Determine the (X, Y) coordinate at the center of the cell enclosing the given text.  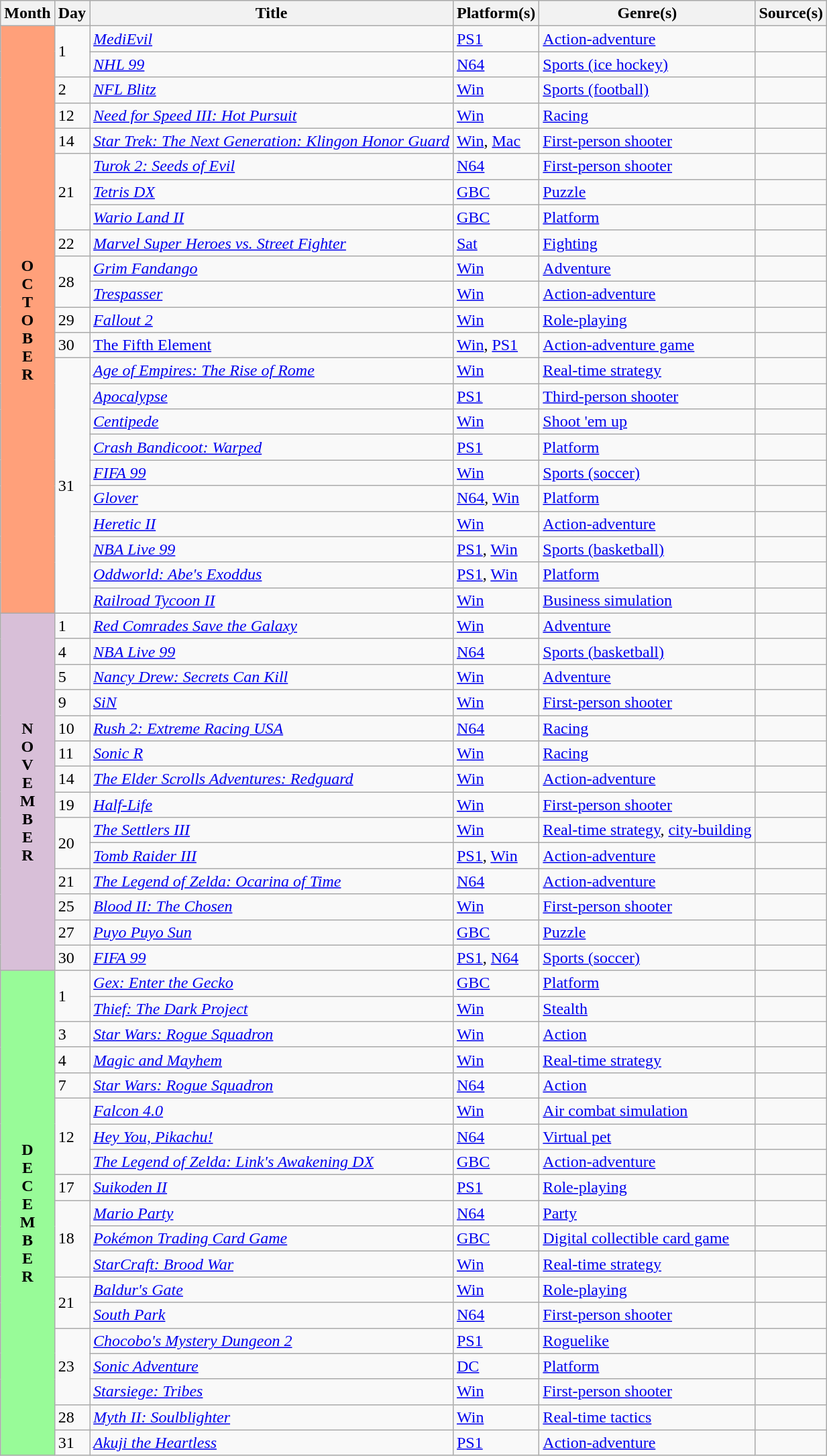
Crash Bandicoot: Warped (272, 447)
Railroad Tycoon II (272, 600)
NFL Blitz (272, 90)
Suikoden II (272, 1188)
2 (72, 90)
23 (72, 1366)
Puyo Puyo Sun (272, 932)
Oddworld: Abe's Exoddus (272, 575)
Tomb Raider III (272, 856)
Business simulation (647, 600)
Hey You, Pikachu! (272, 1137)
Grim Fandango (272, 268)
Heretic II (272, 524)
Fallout 2 (272, 320)
Starsiege: Tribes (272, 1392)
Apocalypse (272, 396)
Magic and Mayhem (272, 1060)
7 (72, 1085)
Win, PS1 (496, 345)
Action-adventure game (647, 345)
Akuji the Heartless (272, 1443)
Source(s) (791, 13)
18 (72, 1239)
MediEvil (272, 39)
Tetris DX (272, 192)
Marvel Super Heroes vs. Street Fighter (272, 243)
Need for Speed III: Hot Pursuit (272, 115)
Day (72, 13)
Stealth (647, 1009)
9 (72, 702)
Rush 2: Extreme Racing USA (272, 728)
Baldur's Gate (272, 1290)
The Settlers III (272, 830)
Turok 2: Seeds of Evil (272, 166)
Digital collectible card game (647, 1239)
10 (72, 728)
Trespasser (272, 294)
Air combat simulation (647, 1111)
Roguelike (647, 1341)
17 (72, 1188)
Age of Empires: The Rise of Rome (272, 371)
Falcon 4.0 (272, 1111)
Centipede (272, 422)
The Legend of Zelda: Link's Awakening DX (272, 1162)
Real-time tactics (647, 1417)
DC (496, 1366)
3 (72, 1034)
StarCraft: Brood War (272, 1264)
DECEMBER (27, 1213)
Platform(s) (496, 13)
29 (72, 320)
Sonic Adventure (272, 1366)
Half-Life (272, 805)
N64, Win (496, 498)
Real-time strategy, city-building (647, 830)
PS1, N64 (496, 958)
Pokémon Trading Card Game (272, 1239)
Blood II: The Chosen (272, 907)
South Park (272, 1315)
Mario Party (272, 1213)
Nancy Drew: Secrets Can Kill (272, 677)
Sports (football) (647, 90)
Genre(s) (647, 13)
Wario Land II (272, 217)
Title (272, 13)
Sat (496, 243)
Chocobo's Mystery Dungeon 2 (272, 1341)
Myth II: Soulblighter (272, 1417)
22 (72, 243)
Glover (272, 498)
Star Trek: The Next Generation: Klingon Honor Guard (272, 141)
Gex: Enter the Gecko (272, 983)
Sonic R (272, 754)
19 (72, 805)
Party (647, 1213)
11 (72, 754)
Sports (ice hockey) (647, 64)
Virtual pet (647, 1137)
NHL 99 (272, 64)
NOVEMBER (27, 791)
5 (72, 677)
Thief: The Dark Project (272, 1009)
25 (72, 907)
SiN (272, 702)
The Legend of Zelda: Ocarina of Time (272, 881)
27 (72, 932)
Red Comrades Save the Galaxy (272, 626)
OCTOBER (27, 319)
Fighting (647, 243)
Third-person shooter (647, 396)
Month (27, 13)
Shoot 'em up (647, 422)
20 (72, 843)
The Fifth Element (272, 345)
The Elder Scrolls Adventures: Redguard (272, 779)
Win, Mac (496, 141)
